Return the (x, y) coordinate for the center point of the cell that contains the specified text.  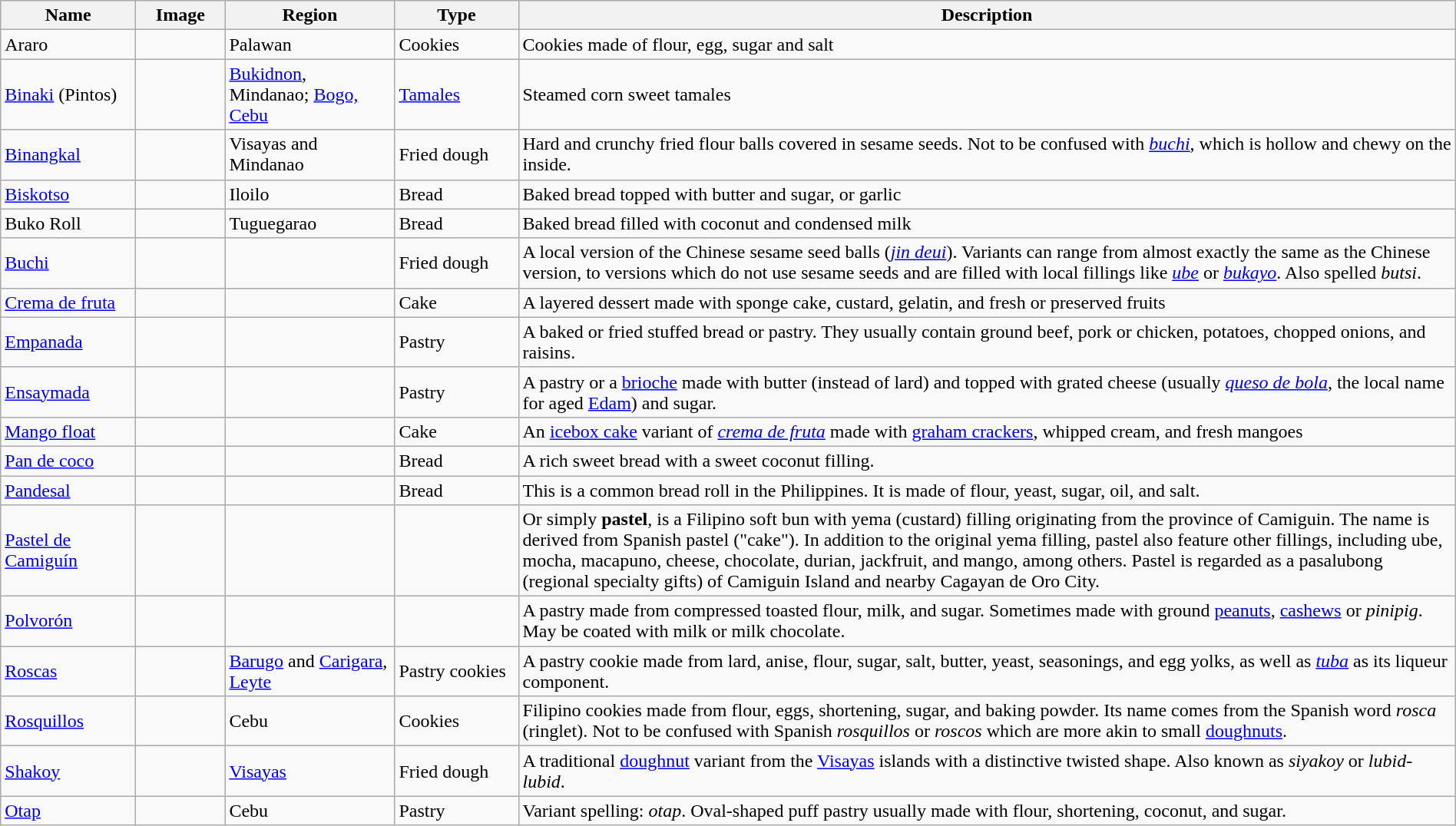
Buchi (68, 263)
Bukidnon, Mindanao; Bogo, Cebu (310, 94)
Tamales (456, 94)
Araro (68, 45)
Baked bread topped with butter and sugar, or garlic (987, 194)
Binaki (Pintos) (68, 94)
Pan de coco (68, 461)
Baked bread filled with coconut and condensed milk (987, 223)
Rosquillos (68, 722)
Steamed corn sweet tamales (987, 94)
Iloilo (310, 194)
Biskotso (68, 194)
Roscas (68, 671)
Binangkal (68, 155)
Palawan (310, 45)
Mango float (68, 431)
Cookies made of flour, egg, sugar and salt (987, 45)
Hard and crunchy fried flour balls covered in sesame seeds. Not to be confused with buchi, which is hollow and chewy on the inside. (987, 155)
Region (310, 15)
An icebox cake variant of crema de fruta made with graham crackers, whipped cream, and fresh mangoes (987, 431)
Variant spelling: otap. Oval-shaped puff pastry usually made with flour, shortening, coconut, and sugar. (987, 811)
Type (456, 15)
A baked or fried stuffed bread or pastry. They usually contain ground beef, pork or chicken, potatoes, chopped onions, and raisins. (987, 342)
Shakoy (68, 771)
Pastry cookies (456, 671)
Tuguegarao (310, 223)
Empanada (68, 342)
This is a common bread roll in the Philippines. It is made of flour, yeast, sugar, oil, and salt. (987, 491)
Buko Roll (68, 223)
Otap (68, 811)
A pastry cookie made from lard, anise, flour, sugar, salt, butter, yeast, seasonings, and egg yolks, as well as tuba as its liqueur component. (987, 671)
Name (68, 15)
Visayas (310, 771)
A traditional doughnut variant from the Visayas islands with a distinctive twisted shape. Also known as siyakoy or lubid-lubid. (987, 771)
Ensaymada (68, 392)
Polvorón (68, 622)
A rich sweet bread with a sweet coconut filling. (987, 461)
Description (987, 15)
Image (180, 15)
A layered dessert made with sponge cake, custard, gelatin, and fresh or preserved fruits (987, 302)
Pastel de Camiguín (68, 551)
Crema de fruta (68, 302)
Barugo and Carigara, Leyte (310, 671)
Pandesal (68, 491)
Visayas and Mindanao (310, 155)
